Return the (x, y) coordinate for the center point of the cell that contains the specified text.  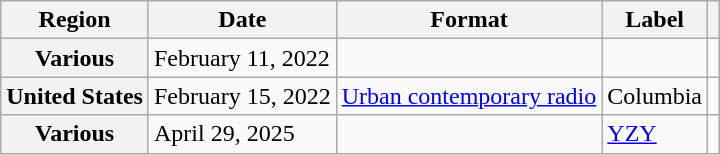
Region (75, 20)
Format (469, 20)
February 11, 2022 (242, 58)
YZY (655, 134)
February 15, 2022 (242, 96)
Date (242, 20)
April 29, 2025 (242, 134)
Urban contemporary radio (469, 96)
Columbia (655, 96)
Label (655, 20)
United States (75, 96)
